From the cell containing the given text, extract its center point as (x, y) coordinate. 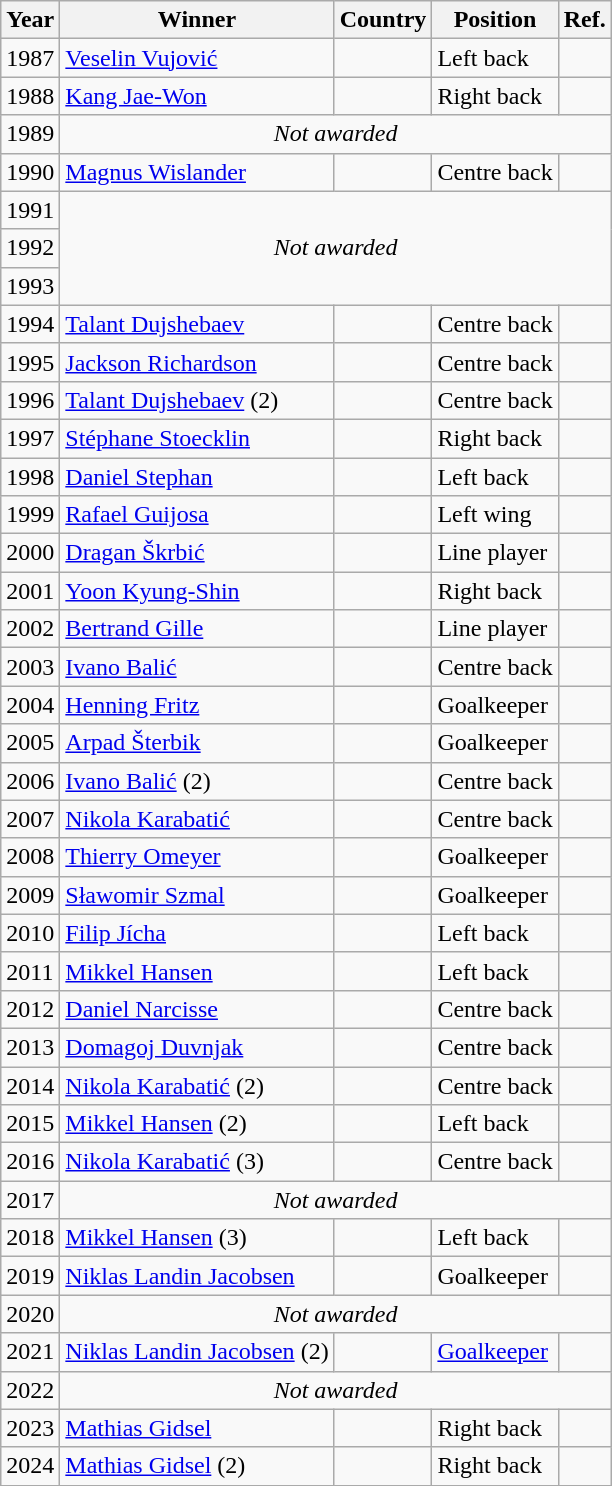
Talant Dujshebaev (197, 324)
2005 (30, 743)
Country (383, 20)
2002 (30, 629)
1987 (30, 58)
Filip Jícha (197, 933)
Dragan Škrbić (197, 553)
1998 (30, 477)
2014 (30, 1085)
2010 (30, 933)
Thierry Omeyer (197, 857)
Ivano Balić (2) (197, 781)
Ivano Balić (197, 667)
Magnus Wislander (197, 172)
Kang Jae-Won (197, 96)
2021 (30, 1352)
1993 (30, 286)
2018 (30, 1238)
2019 (30, 1276)
1999 (30, 515)
Mathias Gidsel (197, 1428)
Veselin Vujović (197, 58)
2007 (30, 819)
1996 (30, 400)
Bertrand Gille (197, 629)
Nikola Karabatić (197, 819)
Domagoj Duvnjak (197, 1047)
Left wing (495, 515)
Yoon Kyung-Shin (197, 591)
2008 (30, 857)
2011 (30, 971)
Daniel Stephan (197, 477)
Nikola Karabatić (2) (197, 1085)
1992 (30, 248)
Henning Fritz (197, 705)
2003 (30, 667)
2000 (30, 553)
2023 (30, 1428)
1995 (30, 362)
2001 (30, 591)
Position (495, 20)
2009 (30, 895)
2012 (30, 1009)
Daniel Narcisse (197, 1009)
Mikkel Hansen (2) (197, 1124)
2022 (30, 1390)
Rafael Guijosa (197, 515)
Mikkel Hansen (197, 971)
Niklas Landin Jacobsen (2) (197, 1352)
2017 (30, 1200)
Winner (197, 20)
1994 (30, 324)
2006 (30, 781)
Mathias Gidsel (2) (197, 1466)
Stéphane Stoecklin (197, 438)
1989 (30, 134)
1997 (30, 438)
Sławomir Szmal (197, 895)
1988 (30, 96)
1991 (30, 210)
2020 (30, 1314)
2024 (30, 1466)
2013 (30, 1047)
2016 (30, 1162)
Talant Dujshebaev (2) (197, 400)
2004 (30, 705)
Arpad Šterbik (197, 743)
Mikkel Hansen (3) (197, 1238)
Ref. (584, 20)
Year (30, 20)
Nikola Karabatić (3) (197, 1162)
1990 (30, 172)
Niklas Landin Jacobsen (197, 1276)
Jackson Richardson (197, 362)
2015 (30, 1124)
